Determine the (X, Y) coordinate at the center of the cell enclosing the given text.  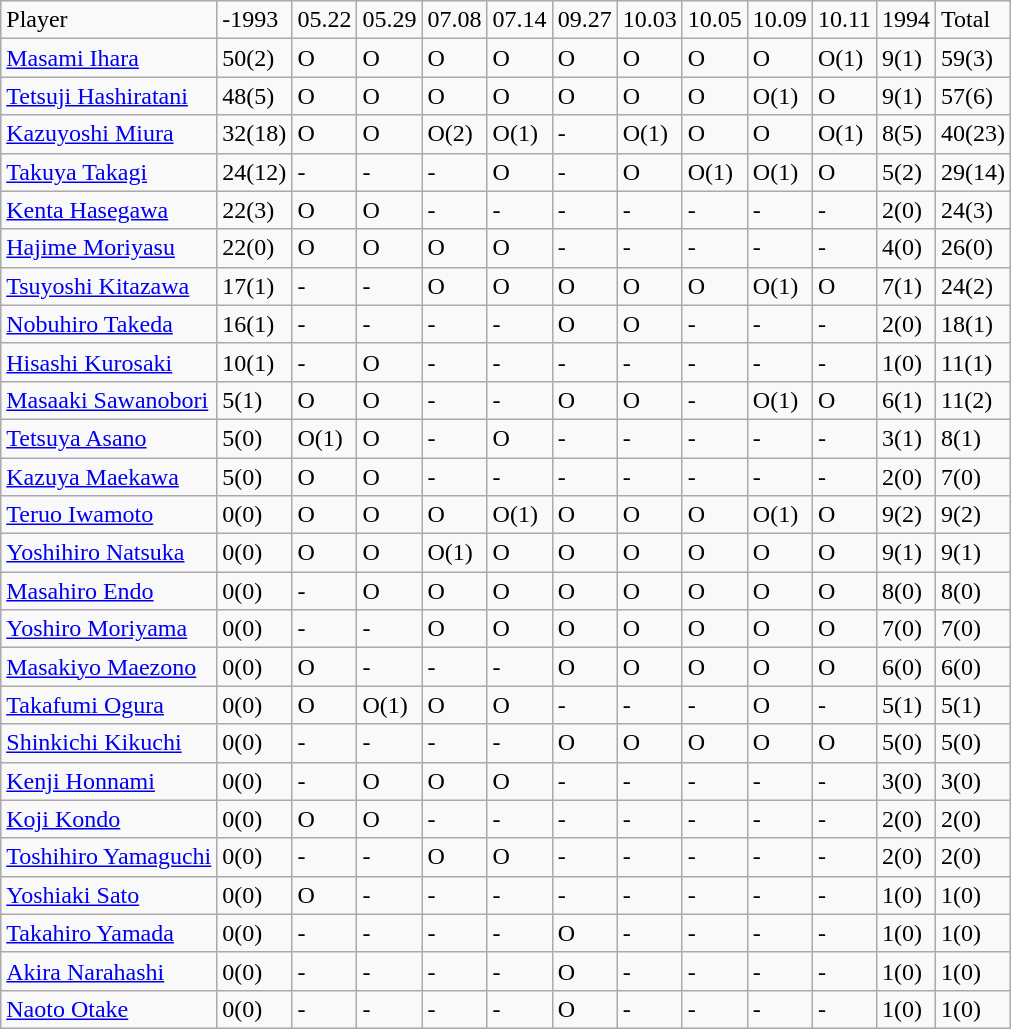
-1993 (254, 20)
11(1) (974, 362)
18(1) (974, 324)
Yoshiro Moriyama (109, 629)
32(18) (254, 134)
1994 (906, 20)
22(0) (254, 248)
57(6) (974, 96)
Naoto Otake (109, 1009)
Kazuya Maekawa (109, 477)
Masahiro Endo (109, 591)
10.05 (714, 20)
8(5) (906, 134)
Hisashi Kurosaki (109, 362)
26(0) (974, 248)
Akira Narahashi (109, 971)
10.09 (780, 20)
Yoshihiro Natsuka (109, 553)
3(1) (906, 438)
4(0) (906, 248)
10.03 (650, 20)
6(1) (906, 400)
5(2) (906, 172)
Masaaki Sawanobori (109, 400)
24(3) (974, 210)
Tetsuya Asano (109, 438)
05.22 (324, 20)
Takahiro Yamada (109, 933)
29(14) (974, 172)
Player (109, 20)
07.14 (520, 20)
48(5) (254, 96)
05.29 (390, 20)
11(2) (974, 400)
Total (974, 20)
Koji Kondo (109, 819)
40(23) (974, 134)
59(3) (974, 58)
Kenji Honnami (109, 781)
07.08 (454, 20)
Takafumi Ogura (109, 705)
Kazuyoshi Miura (109, 134)
50(2) (254, 58)
10(1) (254, 362)
17(1) (254, 286)
Shinkichi Kikuchi (109, 743)
24(12) (254, 172)
Kenta Hasegawa (109, 210)
Nobuhiro Takeda (109, 324)
Tetsuji Hashiratani (109, 96)
10.11 (844, 20)
Takuya Takagi (109, 172)
Hajime Moriyasu (109, 248)
16(1) (254, 324)
O(2) (454, 134)
09.27 (584, 20)
8(1) (974, 438)
22(3) (254, 210)
24(2) (974, 286)
Teruo Iwamoto (109, 515)
Masakiyo Maezono (109, 667)
Toshihiro Yamaguchi (109, 857)
Tsuyoshi Kitazawa (109, 286)
7(1) (906, 286)
Masami Ihara (109, 58)
Yoshiaki Sato (109, 895)
